From the cell containing the given text, extract its center point as (x, y) coordinate. 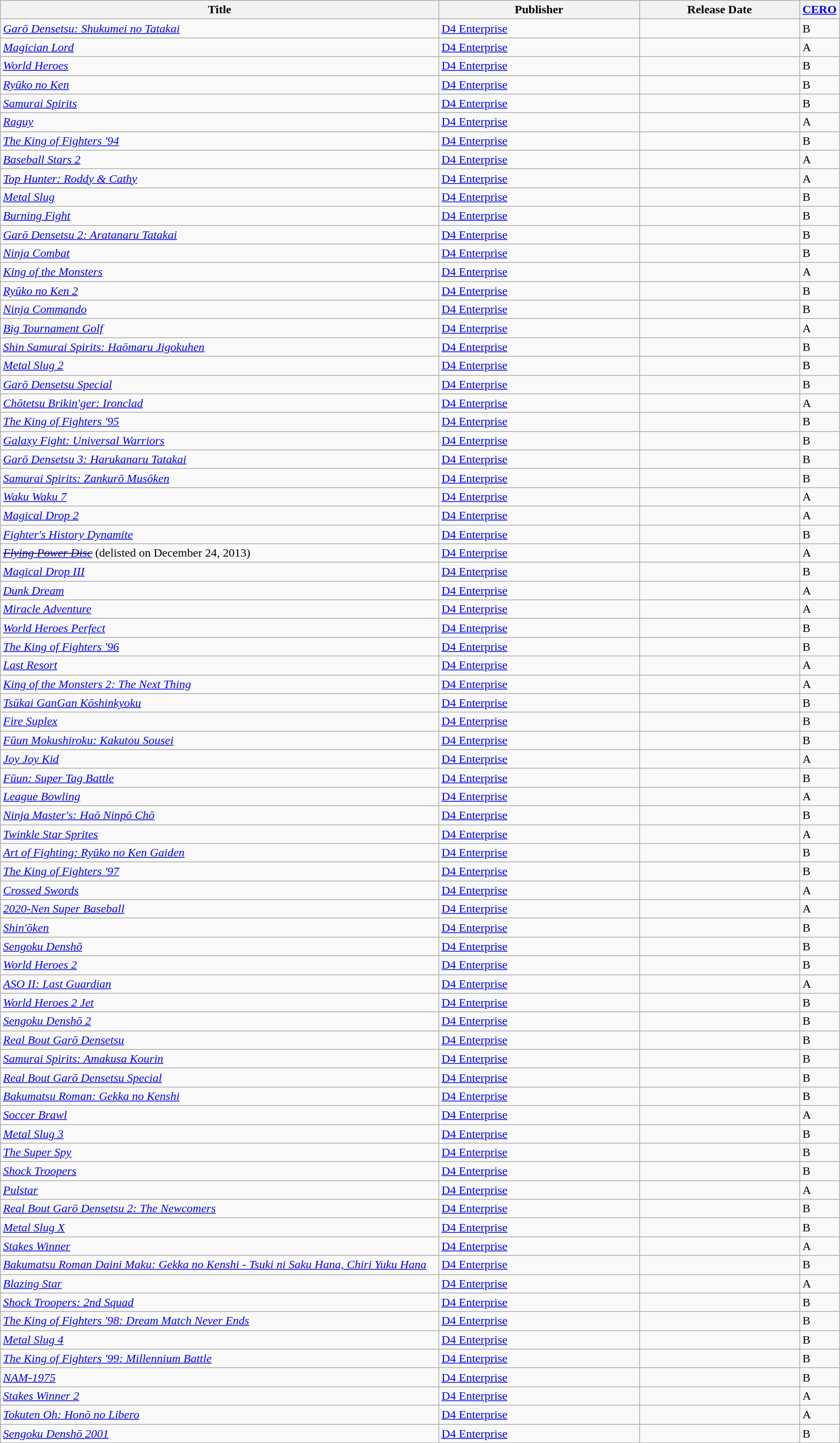
The King of Fighters '97 (219, 872)
Metal Slug 4 (219, 1340)
Publisher (539, 10)
Real Bout Garō Densetsu 2: The Newcomers (219, 1209)
Sengoku Denshō (219, 946)
The Super Spy (219, 1153)
Garō Densetsu 3: Harukanaru Tatakai (219, 459)
Garō Densetsu 2: Aratanaru Tatakai (219, 235)
Art of Fighting: Ryūko no Ken Gaiden (219, 853)
Release Date (719, 10)
Ninja Commando (219, 310)
Samurai Spirits (219, 103)
Stakes Winner (219, 1246)
Ninja Master's: Haō Ninpō Chō (219, 815)
The King of Fighters '96 (219, 647)
Fūun: Super Tag Battle (219, 778)
Magician Lord (219, 47)
World Heroes (219, 66)
Shock Troopers (219, 1171)
Burning Fight (219, 216)
Miracle Adventure (219, 609)
Twinkle Star Sprites (219, 834)
King of the Monsters 2: The Next Thing (219, 684)
Ninja Combat (219, 253)
ASO II: Last Guardian (219, 984)
NAM-1975 (219, 1377)
Sengoku Denshō 2001 (219, 1434)
Soccer Brawl (219, 1115)
Magical Drop 2 (219, 515)
The King of Fighters '98: Dream Match Never Ends (219, 1321)
Real Bout Garō Densetsu (219, 1040)
King of the Monsters (219, 272)
Garō Densetsu: Shukumei no Tatakai (219, 29)
Metal Slug X (219, 1227)
Metal Slug (219, 197)
World Heroes 2 Jet (219, 1003)
World Heroes Perfect (219, 628)
Shin'ōken (219, 928)
Top Hunter: Roddy & Cathy (219, 178)
Tokuten Oh: Honō no Libero (219, 1414)
Real Bout Garō Densetsu Special (219, 1077)
Ryūko no Ken (219, 85)
Samurai Spirits: Amakusa Kourin (219, 1059)
The King of Fighters '94 (219, 141)
Raguy (219, 122)
Shock Troopers: 2nd Squad (219, 1302)
Magical Drop III (219, 572)
Samurai Spirits: Zankurō Musōken (219, 478)
Dunk Dream (219, 591)
Baseball Stars 2 (219, 159)
Shin Samurai Spirits: Haōmaru Jigokuhen (219, 347)
Crossed Swords (219, 890)
Fire Suplex (219, 721)
League Bowling (219, 796)
Joy Joy Kid (219, 759)
Ryūko no Ken 2 (219, 291)
Metal Slug 3 (219, 1133)
The King of Fighters '99: Millennium Battle (219, 1358)
Sengoku Denshō 2 (219, 1021)
Bakumatsu Roman Daini Maku: Gekka no Kenshi - Tsuki ni Saku Hana, Chiri Yuku Hana (219, 1265)
Fūun Mokushiroku: Kakutou Sousei (219, 740)
Title (219, 10)
Fighter's History Dynamite (219, 534)
Galaxy Fight: Universal Warriors (219, 440)
The King of Fighters '95 (219, 422)
2020-Nen Super Baseball (219, 909)
Waku Waku 7 (219, 497)
Chōtetsu Brikin'ger: Ironclad (219, 403)
World Heroes 2 (219, 965)
CERO (819, 10)
Pulstar (219, 1190)
Stakes Winner 2 (219, 1396)
Garō Densetsu Special (219, 384)
Tsūkai GanGan Kōshinkyoku (219, 703)
Blazing Star (219, 1284)
Bakumatsu Roman: Gekka no Kenshi (219, 1096)
Metal Slug 2 (219, 366)
Big Tournament Golf (219, 328)
Flying Power Disc (delisted on December 24, 2013) (219, 553)
Last Resort (219, 665)
